Return [x, y] of the center of cell containing provided text 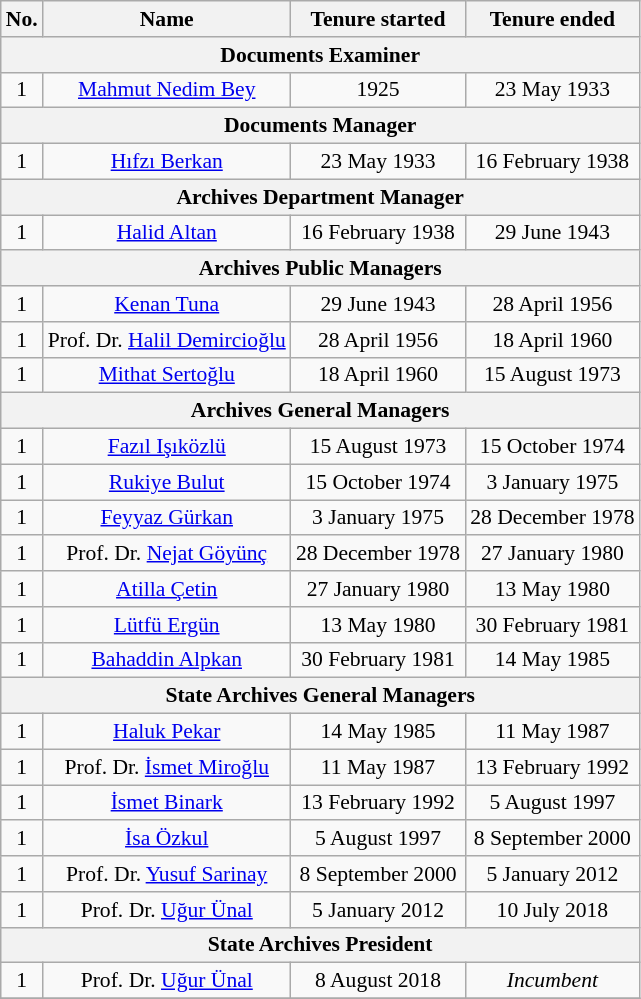
Fazıl Işıközlü [167, 447]
Bahaddin Alpkan [167, 660]
Archives Department Manager [320, 197]
Tenure ended [552, 19]
Mithat Sertoğlu [167, 375]
State Archives President [320, 945]
Incumbent [552, 981]
Lütfü Ergün [167, 625]
Prof. Dr. Nejat Göyünç [167, 554]
Archives Public Managers [320, 269]
Hıfzı Berkan [167, 162]
Kenan Tuna [167, 304]
Mahmut Nedim Bey [167, 90]
10 July 2018 [552, 910]
Documents Examiner [320, 55]
Rukiye Bulut [167, 482]
Prof. Dr. Yusuf Sarinay [167, 874]
Name [167, 19]
Documents Manager [320, 126]
Feyyaz Gürkan [167, 518]
Atilla Çetin [167, 589]
Prof. Dr. Halil Demircioğlu [167, 340]
8 August 2018 [378, 981]
İsa Özkul [167, 839]
Tenure started [378, 19]
Haluk Pekar [167, 732]
No. [22, 19]
1925 [378, 90]
State Archives General Managers [320, 696]
İsmet Binark [167, 803]
Halid Altan [167, 233]
Archives General Managers [320, 411]
Prof. Dr. İsmet Miroğlu [167, 767]
